Search for the cell housing the specified text and yield its [X, Y] center coordinate. 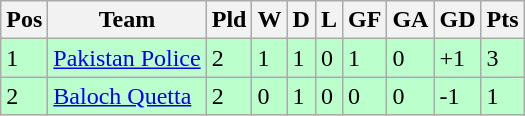
Team [127, 20]
GA [410, 20]
GF [364, 20]
D [301, 20]
Pld [229, 20]
W [270, 20]
3 [502, 58]
Pos [24, 20]
L [328, 20]
Baloch Quetta [127, 96]
-1 [458, 96]
Pakistan Police [127, 58]
+1 [458, 58]
GD [458, 20]
Pts [502, 20]
